From the cell containing the given text, extract its center point as [x, y] coordinate. 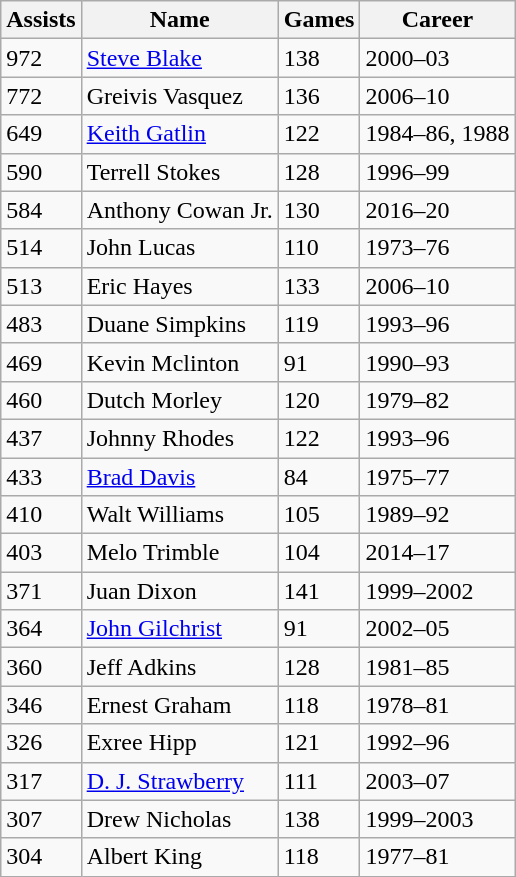
Eric Hayes [180, 286]
Walt Williams [180, 515]
410 [41, 515]
1973–76 [438, 248]
2002–05 [438, 629]
326 [41, 743]
John Lucas [180, 248]
111 [319, 781]
1981–85 [438, 667]
Assists [41, 20]
1975–77 [438, 477]
141 [319, 591]
1984–86, 1988 [438, 134]
133 [319, 286]
120 [319, 400]
Juan Dixon [180, 591]
1999–2002 [438, 591]
104 [319, 553]
1996–99 [438, 172]
119 [319, 324]
84 [319, 477]
437 [41, 438]
317 [41, 781]
469 [41, 362]
433 [41, 477]
346 [41, 705]
1992–96 [438, 743]
Exree Hipp [180, 743]
307 [41, 819]
1990–93 [438, 362]
Albert King [180, 857]
371 [41, 591]
403 [41, 553]
Jeff Adkins [180, 667]
Games [319, 20]
364 [41, 629]
460 [41, 400]
1989–92 [438, 515]
Kevin Mclinton [180, 362]
Terrell Stokes [180, 172]
110 [319, 248]
590 [41, 172]
Career [438, 20]
584 [41, 210]
Anthony Cowan Jr. [180, 210]
105 [319, 515]
1979–82 [438, 400]
649 [41, 134]
483 [41, 324]
John Gilchrist [180, 629]
Dutch Morley [180, 400]
Keith Gatlin [180, 134]
Steve Blake [180, 58]
972 [41, 58]
130 [319, 210]
Greivis Vasquez [180, 96]
2003–07 [438, 781]
Brad Davis [180, 477]
Name [180, 20]
514 [41, 248]
Drew Nicholas [180, 819]
772 [41, 96]
D. J. Strawberry [180, 781]
Johnny Rhodes [180, 438]
1978–81 [438, 705]
2014–17 [438, 553]
Melo Trimble [180, 553]
360 [41, 667]
2016–20 [438, 210]
513 [41, 286]
1977–81 [438, 857]
2000–03 [438, 58]
136 [319, 96]
Ernest Graham [180, 705]
Duane Simpkins [180, 324]
121 [319, 743]
1999–2003 [438, 819]
304 [41, 857]
